Identify which cell holds the provided text, then report its (X, Y) central coordinate. 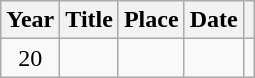
Date (214, 20)
Title (90, 20)
Year (30, 20)
20 (30, 58)
Place (151, 20)
